Find where the given text appears and provide that cell's center as [X, Y] coordinate. 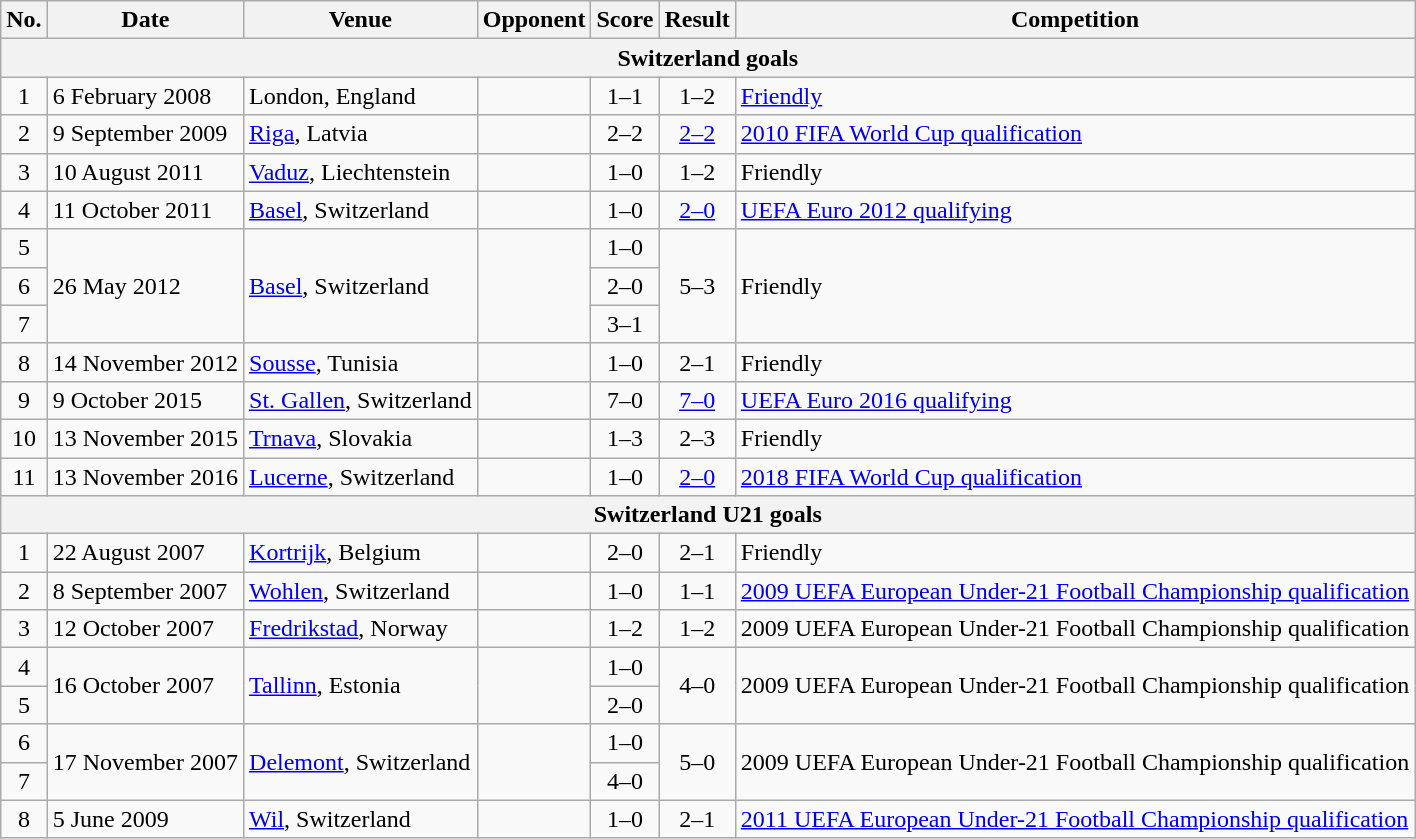
9 October 2015 [145, 400]
Vaduz, Liechtenstein [361, 172]
Tallinn, Estonia [361, 686]
Score [625, 20]
Delemont, Switzerland [361, 762]
5 June 2009 [145, 819]
Wohlen, Switzerland [361, 591]
14 November 2012 [145, 362]
13 November 2015 [145, 438]
22 August 2007 [145, 553]
2018 FIFA World Cup qualification [1074, 477]
10 August 2011 [145, 172]
2–3 [697, 438]
9 [24, 400]
12 October 2007 [145, 629]
26 May 2012 [145, 286]
11 October 2011 [145, 210]
Date [145, 20]
1–3 [625, 438]
Switzerland goals [708, 58]
Wil, Switzerland [361, 819]
London, England [361, 96]
Lucerne, Switzerland [361, 477]
UEFA Euro 2016 qualifying [1074, 400]
No. [24, 20]
Opponent [534, 20]
Switzerland U21 goals [708, 515]
Riga, Latvia [361, 134]
St. Gallen, Switzerland [361, 400]
10 [24, 438]
6 February 2008 [145, 96]
13 November 2016 [145, 477]
Fredrikstad, Norway [361, 629]
Kortrijk, Belgium [361, 553]
2010 FIFA World Cup qualification [1074, 134]
Trnava, Slovakia [361, 438]
17 November 2007 [145, 762]
2011 UEFA European Under-21 Football Championship qualification [1074, 819]
3–1 [625, 324]
8 September 2007 [145, 591]
Sousse, Tunisia [361, 362]
Competition [1074, 20]
Venue [361, 20]
5–0 [697, 762]
11 [24, 477]
UEFA Euro 2012 qualifying [1074, 210]
5–3 [697, 286]
9 September 2009 [145, 134]
Result [697, 20]
16 October 2007 [145, 686]
